Extract the (X, Y) coordinate from the center of the cell holding the provided text.  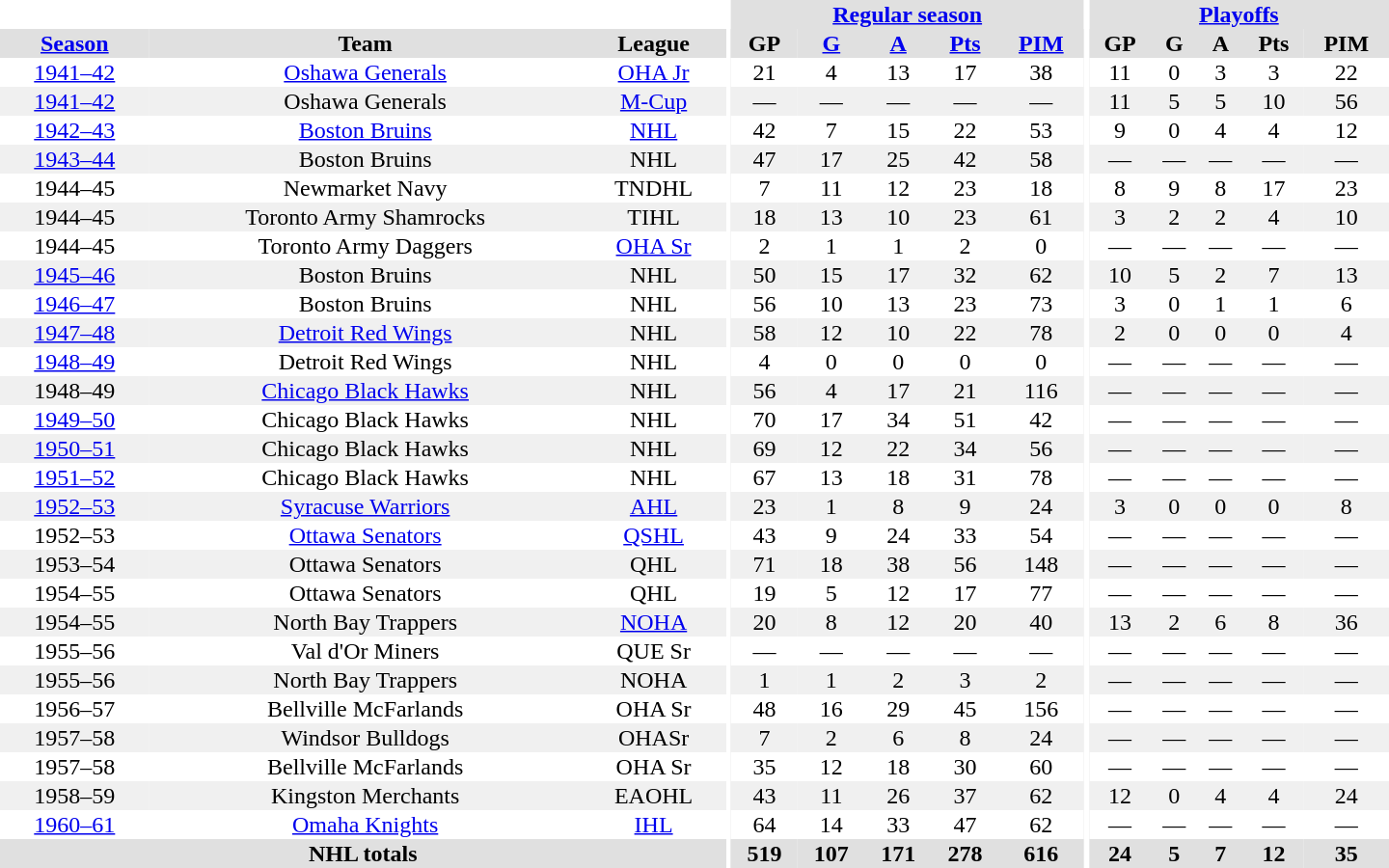
NHL totals (363, 854)
1953–54 (75, 564)
Newmarket Navy (366, 188)
Syracuse Warriors (366, 506)
1960–61 (75, 825)
67 (764, 477)
QSHL (654, 535)
36 (1347, 622)
AHL (654, 506)
1956–57 (75, 709)
Playoffs (1239, 14)
50 (764, 275)
League (654, 43)
1950–51 (75, 448)
54 (1041, 535)
1947–48 (75, 333)
Windsor Bulldogs (366, 738)
156 (1041, 709)
31 (965, 477)
29 (899, 709)
1942–43 (75, 130)
TNDHL (654, 188)
45 (965, 709)
616 (1041, 854)
IHL (654, 825)
40 (1041, 622)
19 (764, 593)
Kingston Merchants (366, 796)
OHA Jr (654, 72)
278 (965, 854)
37 (965, 796)
519 (764, 854)
Omaha Knights (366, 825)
Regular season (908, 14)
1945–46 (75, 275)
64 (764, 825)
69 (764, 448)
Season (75, 43)
51 (965, 420)
148 (1041, 564)
QUE Sr (654, 651)
1958–59 (75, 796)
16 (831, 709)
Team (366, 43)
60 (1041, 767)
26 (899, 796)
25 (899, 159)
1949–50 (75, 420)
14 (831, 825)
1951–52 (75, 477)
OHASr (654, 738)
TIHL (654, 217)
70 (764, 420)
48 (764, 709)
32 (965, 275)
Toronto Army Shamrocks (366, 217)
61 (1041, 217)
71 (764, 564)
1943–44 (75, 159)
116 (1041, 391)
EAOHL (654, 796)
171 (899, 854)
107 (831, 854)
30 (965, 767)
77 (1041, 593)
Toronto Army Daggers (366, 246)
73 (1041, 304)
53 (1041, 130)
Val d'Or Miners (366, 651)
M-Cup (654, 101)
1946–47 (75, 304)
